Output the [x, y] coordinate of the center of the cell containing the given text.  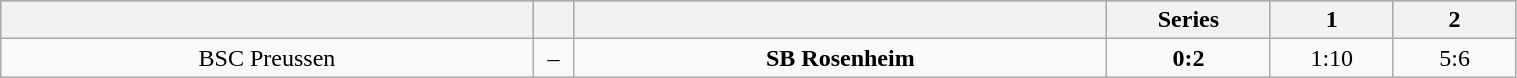
0:2 [1189, 58]
1 [1332, 20]
1:10 [1332, 58]
5:6 [1454, 58]
BSC Preussen [267, 58]
SB Rosenheim [840, 58]
2 [1454, 20]
– [554, 58]
Series [1189, 20]
